Provide the (x, y) coordinate of the cell's center where the given text is located.  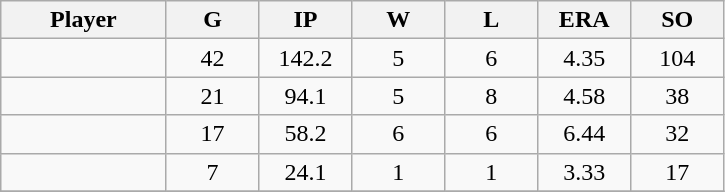
104 (678, 58)
G (212, 20)
6.44 (584, 134)
58.2 (306, 134)
24.1 (306, 172)
W (398, 20)
32 (678, 134)
8 (492, 96)
94.1 (306, 96)
ERA (584, 20)
IP (306, 20)
L (492, 20)
Player (84, 20)
SO (678, 20)
38 (678, 96)
3.33 (584, 172)
7 (212, 172)
21 (212, 96)
42 (212, 58)
142.2 (306, 58)
4.35 (584, 58)
4.58 (584, 96)
